Output the [X, Y] coordinate of the center of the cell containing the given text.  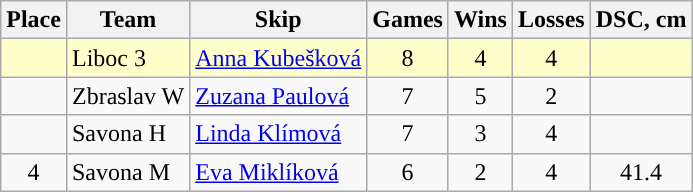
6 [408, 172]
Savona H [128, 134]
Anna Kubešková [278, 58]
Place [34, 20]
Games [408, 20]
Eva Miklíková [278, 172]
Liboc 3 [128, 58]
Losses [551, 20]
Savona M [128, 172]
Team [128, 20]
Linda Klímová [278, 134]
Zbraslav W [128, 96]
5 [480, 96]
Zuzana Paulová [278, 96]
41.4 [641, 172]
3 [480, 134]
Wins [480, 20]
Skip [278, 20]
8 [408, 58]
DSC, cm [641, 20]
